Pinpoint the cell where the given text exists, returning its (X, Y) midpoint coordinate. 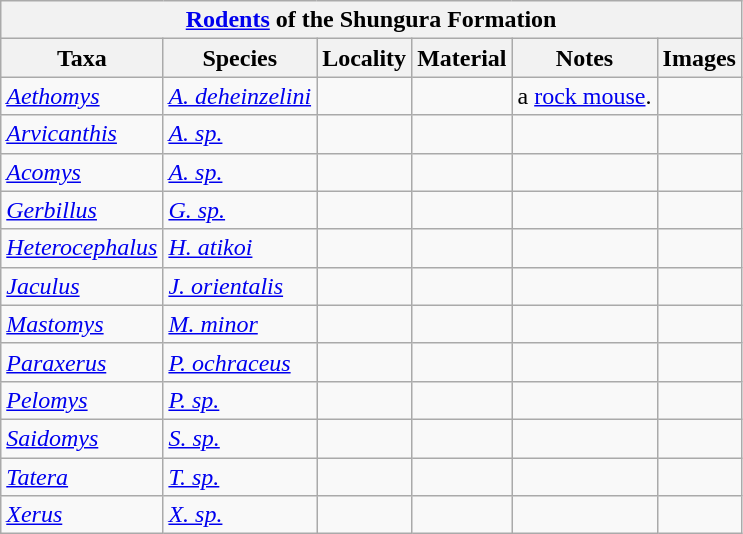
Rodents of the Shungura Formation (372, 20)
Images (699, 58)
S. sp. (240, 438)
Paraxerus (82, 362)
Xerus (82, 515)
M. minor (240, 324)
Saidomys (82, 438)
X. sp. (240, 515)
Heterocephalus (82, 248)
T. sp. (240, 477)
Aethomys (82, 96)
G. sp. (240, 210)
H. atikoi (240, 248)
Pelomys (82, 400)
Mastomys (82, 324)
Tatera (82, 477)
Notes (584, 58)
P. ochraceus (240, 362)
Material (462, 58)
Jaculus (82, 286)
a rock mouse. (584, 96)
Species (240, 58)
Arvicanthis (82, 134)
P. sp. (240, 400)
Locality (364, 58)
A. deheinzelini (240, 96)
Gerbillus (82, 210)
Taxa (82, 58)
J. orientalis (240, 286)
Acomys (82, 172)
